Scan for the cell matching the given text and deliver its [X, Y] coordinate at center. 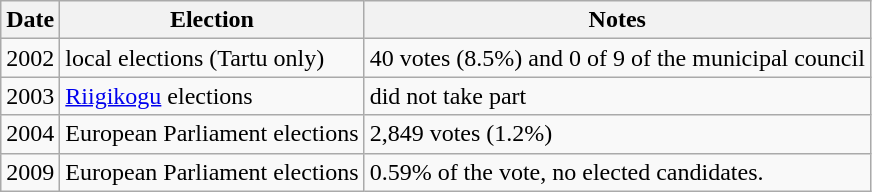
Notes [617, 20]
2009 [30, 172]
2,849 votes (1.2%) [617, 134]
did not take part [617, 96]
2002 [30, 58]
Date [30, 20]
2003 [30, 96]
Riigikogu elections [212, 96]
2004 [30, 134]
0.59% of the vote, no elected candidates. [617, 172]
local elections (Tartu only) [212, 58]
Election [212, 20]
40 votes (8.5%) and 0 of 9 of the municipal council [617, 58]
